Determine the (X, Y) coordinate at the center of the cell enclosing the given text.  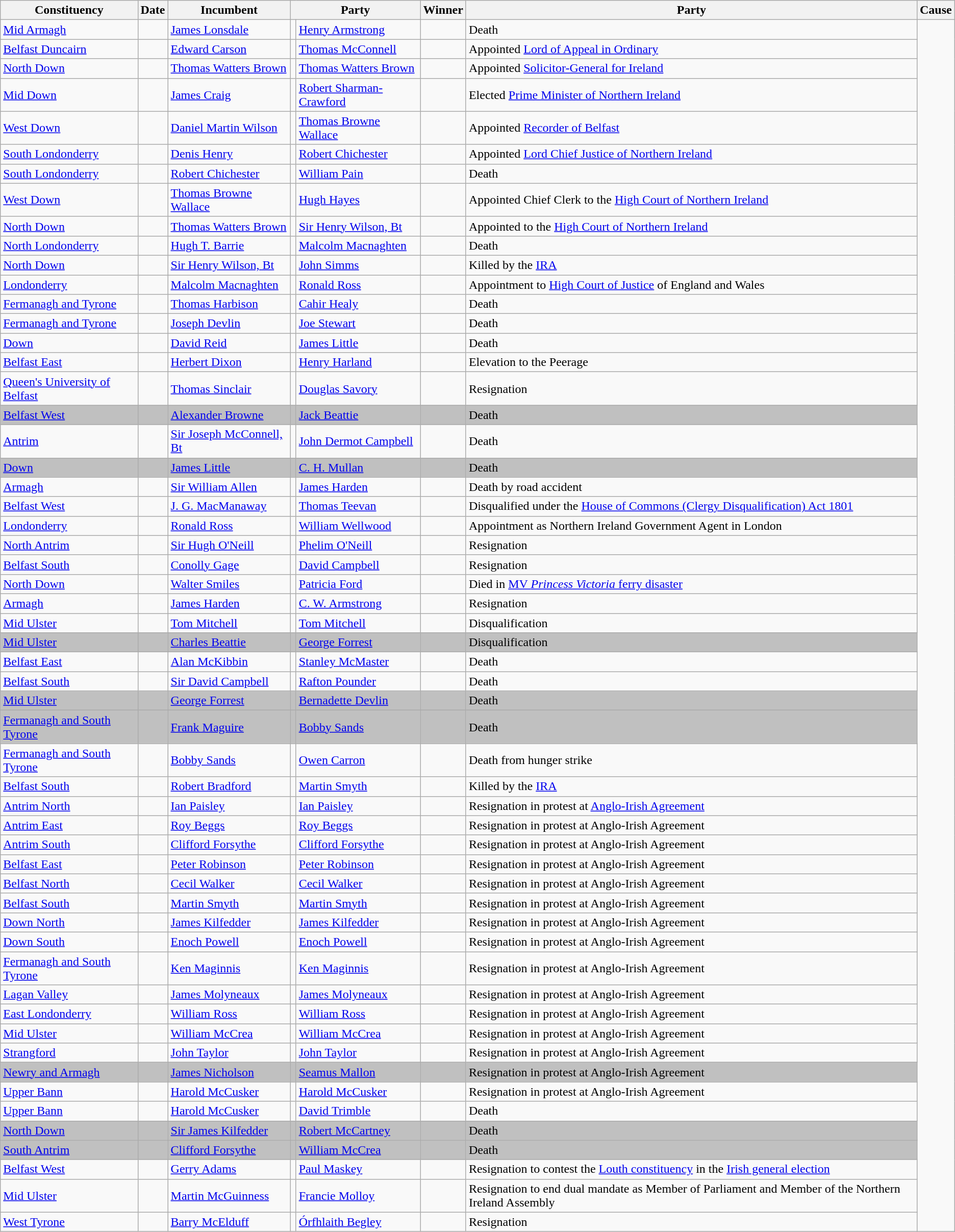
Seamus Mallon (358, 1072)
James Lonsdale (229, 30)
Disqualified under the House of Commons (Clergy Disqualification) Act 1801 (691, 506)
Phelim O'Neill (358, 545)
Appointed Lord Chief Justice of Northern Ireland (691, 154)
Lagan Valley (69, 995)
John Simms (358, 265)
South Antrim (69, 1150)
Daniel Martin Wilson (229, 128)
John Dermot Campbell (358, 441)
Appointed Lord of Appeal in Ordinary (691, 49)
Sir Hugh O'Neill (229, 545)
Appointed Solicitor-General for Ireland (691, 68)
Frank Maguire (229, 727)
Death from hunger strike (691, 760)
Died in MV Princess Victoria ferry disaster (691, 584)
Stanley McMaster (358, 662)
Jack Beattie (358, 415)
Herbert Dixon (229, 362)
Cause (936, 10)
Gerry Adams (229, 1169)
Edward Carson (229, 49)
Robert McCartney (358, 1130)
Sir James Kilfedder (229, 1130)
C. H. Mullan (358, 467)
Appointment as Northern Ireland Government Agent in London (691, 526)
Elected Prime Minister of Northern Ireland (691, 95)
Joseph Devlin (229, 324)
Francie Molloy (358, 1195)
Douglas Savory (358, 389)
Antrim (69, 441)
Robert Sharman-Crawford (358, 95)
Mid Down (69, 95)
Alan McKibbin (229, 662)
Appointed Recorder of Belfast (691, 128)
Walter Smiles (229, 584)
Rafton Pounder (358, 681)
Date (153, 10)
Sir David Campbell (229, 681)
Strangford (69, 1053)
Bernadette Devlin (358, 701)
James Nicholson (229, 1072)
Órfhlaith Begley (358, 1222)
Antrim East (69, 825)
Patricia Ford (358, 584)
Appointed Chief Clerk to the High Court of Northern Ireland (691, 200)
Resignation to end dual mandate as Member of Parliament and Member of the Northern Ireland Assembly (691, 1195)
William Wellwood (358, 526)
Sir Joseph McConnell, Bt (229, 441)
David Trimble (358, 1111)
Thomas Harbison (229, 304)
Belfast North (69, 883)
Robert Bradford (229, 786)
Thomas McConnell (358, 49)
Alexander Browne (229, 415)
David Reid (229, 343)
Death by road accident (691, 487)
Sir William Allen (229, 487)
Newry and Armagh (69, 1072)
David Campbell (358, 564)
Down South (69, 942)
Queen's University of Belfast (69, 389)
Resignation to contest the Louth constituency in the Irish general election (691, 1169)
Hugh Hayes (358, 200)
Thomas Sinclair (229, 389)
Denis Henry (229, 154)
Henry Armstrong (358, 30)
Incumbent (229, 10)
Constituency (69, 10)
Thomas Teevan (358, 506)
Antrim South (69, 845)
West Tyrone (69, 1222)
Charles Beattie (229, 643)
East Londonderry (69, 1014)
C. W. Armstrong (358, 603)
Owen Carron (358, 760)
J. G. MacManaway (229, 506)
Belfast Duncairn (69, 49)
North Antrim (69, 545)
Mid Armagh (69, 30)
Antrim North (69, 806)
Henry Harland (358, 362)
William Pain (358, 174)
North Londonderry (69, 245)
Down North (69, 922)
Joe Stewart (358, 324)
Appointed to the High Court of Northern Ireland (691, 226)
Appointment to High Court of Justice of England and Wales (691, 284)
Conolly Gage (229, 564)
Martin McGuinness (229, 1195)
Paul Maskey (358, 1169)
Barry McElduff (229, 1222)
James Craig (229, 95)
Hugh T. Barrie (229, 245)
Elevation to the Peerage (691, 362)
Cahir Healy (358, 304)
Winner (443, 10)
